Pinpoint the cell where the given text exists, returning its [x, y] midpoint coordinate. 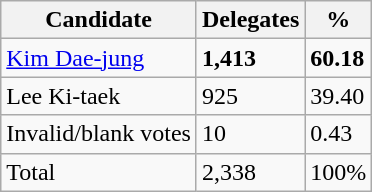
Kim Dae-jung [99, 58]
100% [338, 172]
% [338, 20]
10 [250, 134]
Lee Ki-taek [99, 96]
Invalid/blank votes [99, 134]
0.43 [338, 134]
2,338 [250, 172]
Total [99, 172]
1,413 [250, 58]
39.40 [338, 96]
Delegates [250, 20]
925 [250, 96]
Candidate [99, 20]
60.18 [338, 58]
